Identify which cell holds the provided text, then report its [x, y] central coordinate. 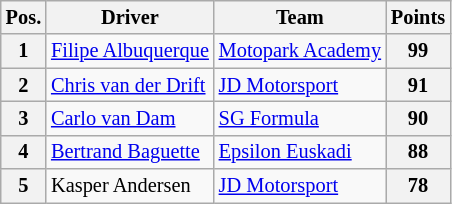
90 [418, 118]
91 [418, 85]
SG Formula [300, 118]
Epsilon Euskadi [300, 152]
99 [418, 51]
Filipe Albuquerque [130, 51]
Driver [130, 17]
2 [24, 85]
4 [24, 152]
Points [418, 17]
Bertrand Baguette [130, 152]
Team [300, 17]
78 [418, 186]
Pos. [24, 17]
Carlo van Dam [130, 118]
Motopark Academy [300, 51]
88 [418, 152]
Chris van der Drift [130, 85]
3 [24, 118]
1 [24, 51]
Kasper Andersen [130, 186]
5 [24, 186]
